Determine the (X, Y) coordinate at the center of the cell enclosing the given text.  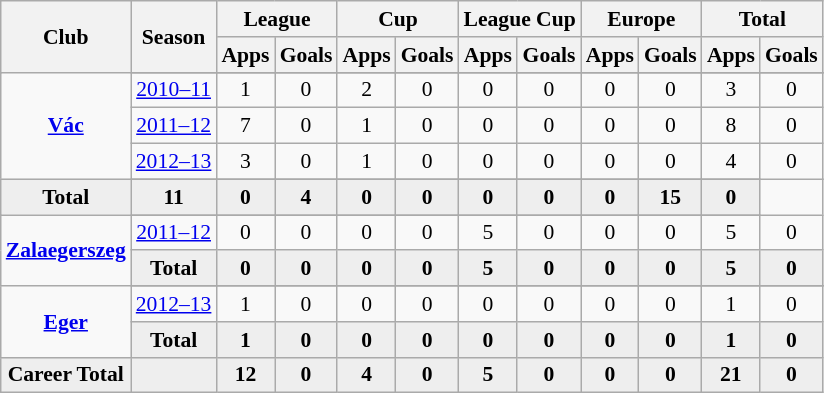
2 (366, 90)
Cup (398, 19)
11 (174, 197)
Zalaegerszeg (66, 250)
League Cup (520, 19)
7 (245, 126)
12 (245, 375)
Europe (642, 19)
Eger (66, 322)
Vác (66, 126)
League (276, 19)
Club (66, 36)
Career Total (66, 375)
Season (174, 36)
8 (731, 126)
21 (731, 375)
2010–11 (174, 90)
15 (670, 197)
